Determine the (x, y) coordinate at the center of the cell enclosing the given text.  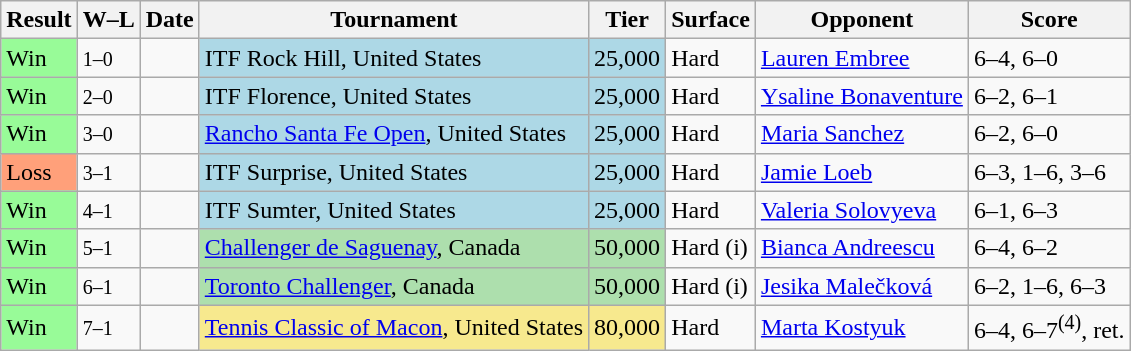
4–1 (108, 210)
Tennis Classic of Macon, United States (394, 328)
Loss (39, 172)
Surface (711, 20)
1–0 (108, 58)
ITF Surprise, United States (394, 172)
6–3, 1–6, 3–6 (1049, 172)
2–0 (108, 96)
Jesika Malečková (862, 286)
Tier (628, 20)
Valeria Solovyeva (862, 210)
3–0 (108, 134)
Opponent (862, 20)
Challenger de Saguenay, Canada (394, 248)
Score (1049, 20)
Rancho Santa Fe Open, United States (394, 134)
ITF Florence, United States (394, 96)
Maria Sanchez (862, 134)
6–1 (108, 286)
80,000 (628, 328)
ITF Rock Hill, United States (394, 58)
6–4, 6–0 (1049, 58)
6–4, 6–2 (1049, 248)
6–2, 6–0 (1049, 134)
6–4, 6–7(4), ret. (1049, 328)
Date (170, 20)
Tournament (394, 20)
6–1, 6–3 (1049, 210)
Jamie Loeb (862, 172)
ITF Sumter, United States (394, 210)
Result (39, 20)
6–2, 6–1 (1049, 96)
Ysaline Bonaventure (862, 96)
W–L (108, 20)
7–1 (108, 328)
Marta Kostyuk (862, 328)
Toronto Challenger, Canada (394, 286)
Bianca Andreescu (862, 248)
5–1 (108, 248)
Lauren Embree (862, 58)
6–2, 1–6, 6–3 (1049, 286)
3–1 (108, 172)
